Determine the [x, y] coordinate at the center of the cell enclosing the given text.  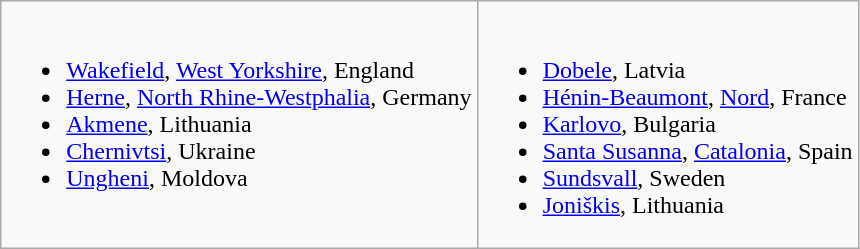
Wakefield, West Yorkshire, England Herne, North Rhine-Westphalia, Germany Akmene, Lithuania Chernivtsi, Ukraine Ungheni, Moldova [239, 125]
Dobele, Latvia Hénin-Beaumont, Nord, France Karlovo, Bulgaria Santa Susanna, Catalonia, Spain Sundsvall, Sweden Joniškis, Lithuania [668, 125]
